Return (x, y) of the center of cell containing provided text 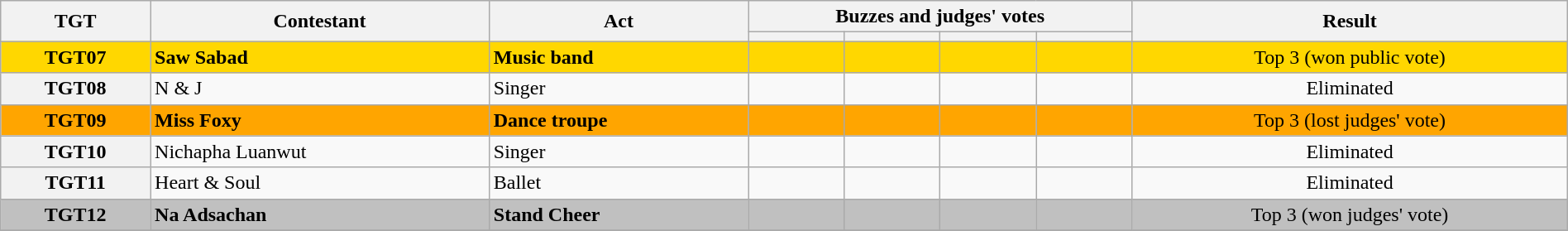
Miss Foxy (320, 120)
Dance troupe (619, 120)
Buzzes and judges' votes (940, 17)
TGT11 (76, 183)
N & J (320, 89)
TGT (76, 22)
Top 3 (won judges' vote) (1350, 214)
Act (619, 22)
TGT08 (76, 89)
Ballet (619, 183)
TGT12 (76, 214)
Contestant (320, 22)
Music band (619, 57)
Top 3 (lost judges' vote) (1350, 120)
Nichapha Luanwut (320, 152)
Top 3 (won public vote) (1350, 57)
TGT10 (76, 152)
Heart & Soul (320, 183)
TGT07 (76, 57)
Stand Cheer (619, 214)
Saw Sabad (320, 57)
TGT09 (76, 120)
Na Adsachan (320, 214)
Result (1350, 22)
